From the cell containing the given text, extract its center point as [X, Y] coordinate. 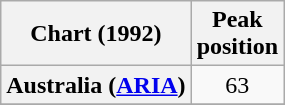
Peakposition [237, 34]
63 [237, 85]
Chart (1992) [96, 34]
Australia (ARIA) [96, 85]
